Output the (x, y) coordinate of the center of the cell containing the given text.  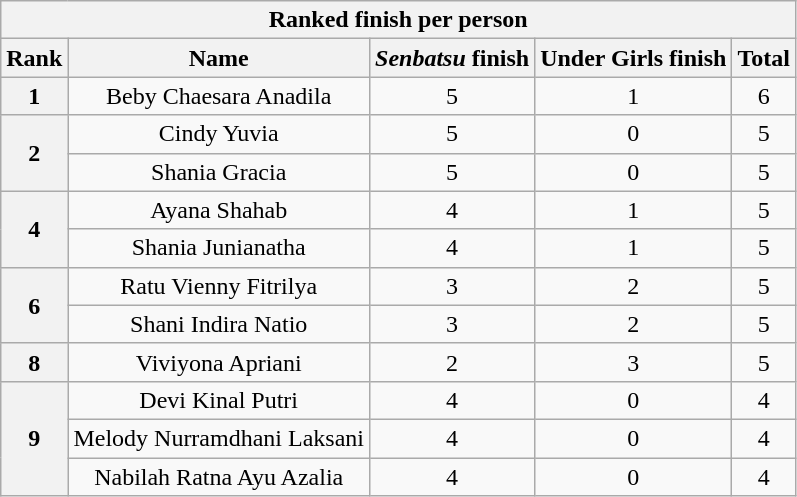
Devi Kinal Putri (219, 400)
Shani Indira Natio (219, 324)
Nabilah Ratna Ayu Azalia (219, 477)
Beby Chaesara Anadila (219, 96)
Cindy Yuvia (219, 134)
Ayana Shahab (219, 210)
Ratu Vienny Fitrilya (219, 286)
Rank (34, 58)
Under Girls finish (634, 58)
Total (764, 58)
Name (219, 58)
Shania Gracia (219, 172)
9 (34, 438)
Shania Junianatha (219, 248)
Senbatsu finish (452, 58)
8 (34, 362)
Melody Nurramdhani Laksani (219, 438)
Viviyona Apriani (219, 362)
Ranked finish per person (398, 20)
